Provide the [x, y] coordinate of the cell's center where the given text is located.  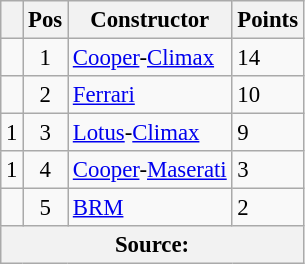
4 [46, 170]
Ferrari [150, 95]
Cooper-Maserati [150, 170]
BRM [150, 208]
Pos [46, 20]
Points [268, 20]
Cooper-Climax [150, 58]
10 [268, 95]
9 [268, 133]
14 [268, 58]
Constructor [150, 20]
Source: [152, 245]
Lotus-Climax [150, 133]
5 [46, 208]
